Determine the [x, y] coordinate at the center of the cell enclosing the given text.  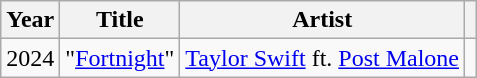
"Fortnight" [120, 58]
Artist [322, 20]
Taylor Swift ft. Post Malone [322, 58]
2024 [30, 58]
Title [120, 20]
Year [30, 20]
